Find where the given text appears and provide that cell's center as [x, y] coordinate. 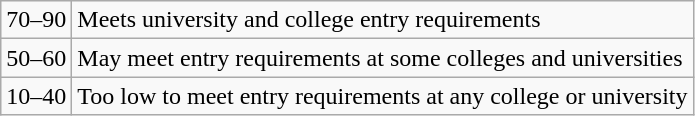
May meet entry requirements at some colleges and universities [382, 58]
Meets university and college entry requirements [382, 20]
Too low to meet entry requirements at any college or university [382, 96]
70–90 [36, 20]
10–40 [36, 96]
50–60 [36, 58]
